From the cell containing the given text, extract its center point as [x, y] coordinate. 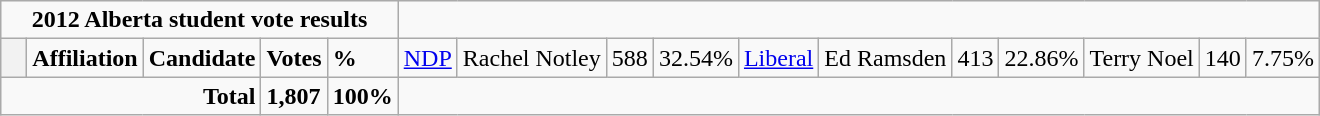
1,807 [294, 96]
Ed Ramsden [886, 58]
% [362, 58]
Total [131, 96]
588 [630, 58]
Candidate [202, 58]
NDP [428, 58]
413 [976, 58]
7.75% [1282, 58]
2012 Alberta student vote results [200, 20]
Affiliation [85, 58]
Terry Noel [1142, 58]
Liberal [778, 58]
140 [1222, 58]
Votes [294, 58]
32.54% [696, 58]
100% [362, 96]
Rachel Notley [532, 58]
22.86% [1042, 58]
